Output the (X, Y) coordinate of the center of the cell containing the given text.  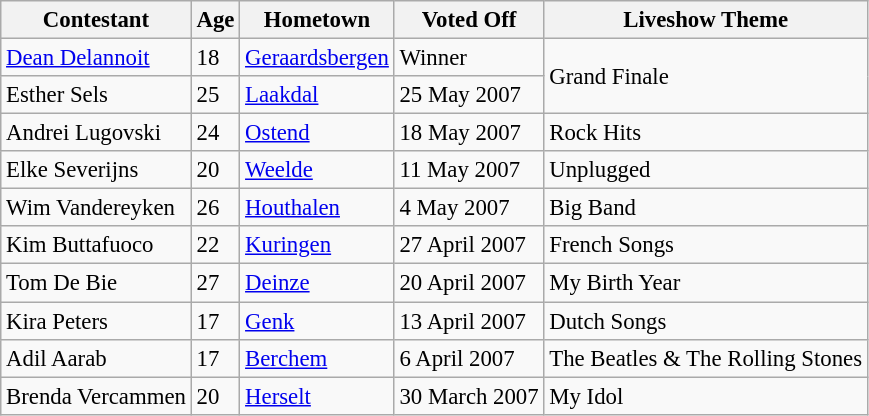
Houthalen (317, 208)
30 March 2007 (469, 396)
Herselt (317, 396)
27 (216, 283)
Kuringen (317, 245)
6 April 2007 (469, 358)
Geraardsbergen (317, 58)
Weelde (317, 170)
25 (216, 95)
Kira Peters (96, 321)
French Songs (706, 245)
Dean Delannoit (96, 58)
Contestant (96, 20)
Winner (469, 58)
20 April 2007 (469, 283)
Rock Hits (706, 133)
Tom De Bie (96, 283)
Laakdal (317, 95)
Ostend (317, 133)
4 May 2007 (469, 208)
My Idol (706, 396)
The Beatles & The Rolling Stones (706, 358)
18 (216, 58)
Brenda Vercammen (96, 396)
25 May 2007 (469, 95)
My Birth Year (706, 283)
Big Band (706, 208)
Voted Off (469, 20)
24 (216, 133)
Wim Vandereyken (96, 208)
Genk (317, 321)
22 (216, 245)
18 May 2007 (469, 133)
27 April 2007 (469, 245)
Adil Aarab (96, 358)
Deinze (317, 283)
13 April 2007 (469, 321)
Unplugged (706, 170)
Dutch Songs (706, 321)
Esther Sels (96, 95)
Berchem (317, 358)
Grand Finale (706, 76)
Kim Buttafuoco (96, 245)
11 May 2007 (469, 170)
Elke Severijns (96, 170)
Hometown (317, 20)
Liveshow Theme (706, 20)
Andrei Lugovski (96, 133)
26 (216, 208)
Age (216, 20)
